For the text-containing cell, return its midpoint in [x, y] coordinate format. 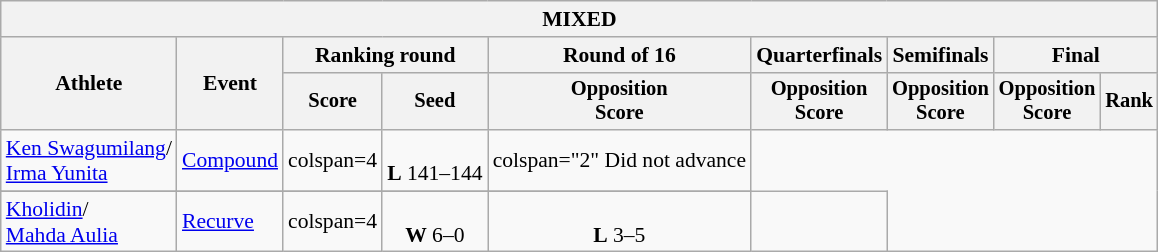
Rank [1129, 101]
Recurve [230, 222]
Seed [434, 101]
Quarterfinals [819, 55]
Ranking round [386, 55]
Final [1076, 55]
Semifinals [940, 55]
colspan="2" Did not advance [620, 160]
Round of 16 [620, 55]
Kholidin/Mahda Aulia [89, 222]
Score [332, 101]
Compound [230, 160]
MIXED [580, 19]
Athlete [89, 84]
W 6–0 [434, 222]
Event [230, 84]
L 141–144 [434, 160]
L 3–5 [620, 222]
Ken Swagumilang/Irma Yunita [89, 160]
